Return the (X, Y) coordinate for the center point of the cell that contains the specified text.  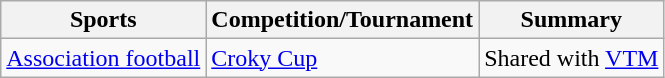
Shared with VTM (572, 58)
Sports (104, 20)
Summary (572, 20)
Competition/Tournament (342, 20)
Association football (104, 58)
Croky Cup (342, 58)
